Detect which cell encompasses the target text, then output its (x, y) center coordinate. 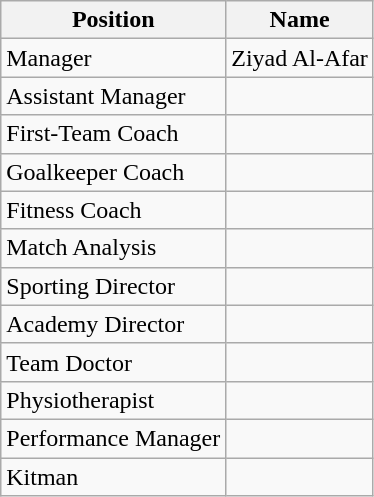
First-Team Coach (114, 134)
Academy Director (114, 324)
Name (300, 20)
Sporting Director (114, 286)
Fitness Coach (114, 210)
Assistant Manager (114, 96)
Team Doctor (114, 362)
Position (114, 20)
Match Analysis (114, 248)
Goalkeeper Coach (114, 172)
Manager (114, 58)
Physiotherapist (114, 400)
Kitman (114, 477)
Ziyad Al-Afar (300, 58)
Performance Manager (114, 438)
